Find where the given text appears and provide that cell's center as [x, y] coordinate. 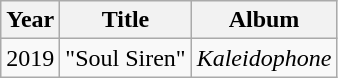
Kaleidophone [264, 58]
"Soul Siren" [126, 58]
Year [30, 20]
2019 [30, 58]
Album [264, 20]
Title [126, 20]
